From the cell containing the given text, extract its center point as (x, y) coordinate. 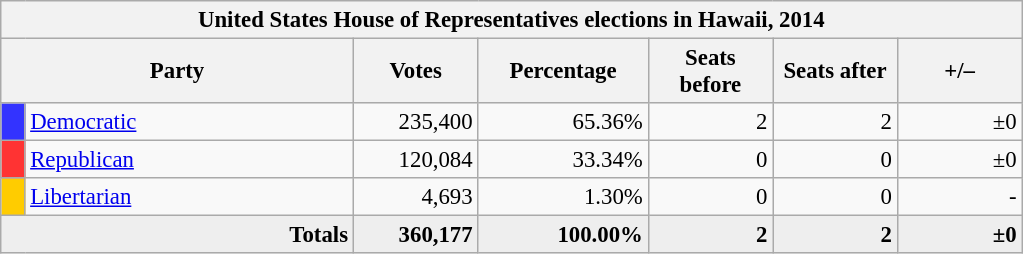
Percentage (563, 72)
1.30% (563, 197)
Seats before (710, 72)
Libertarian (189, 197)
Democratic (189, 122)
United States House of Representatives elections in Hawaii, 2014 (512, 20)
100.00% (563, 235)
4,693 (416, 197)
Votes (416, 72)
235,400 (416, 122)
- (960, 197)
Totals (178, 235)
Republican (189, 160)
+/– (960, 72)
65.36% (563, 122)
33.34% (563, 160)
Party (178, 72)
Seats after (836, 72)
360,177 (416, 235)
120,084 (416, 160)
